For the text-containing cell, return its midpoint in [X, Y] coordinate format. 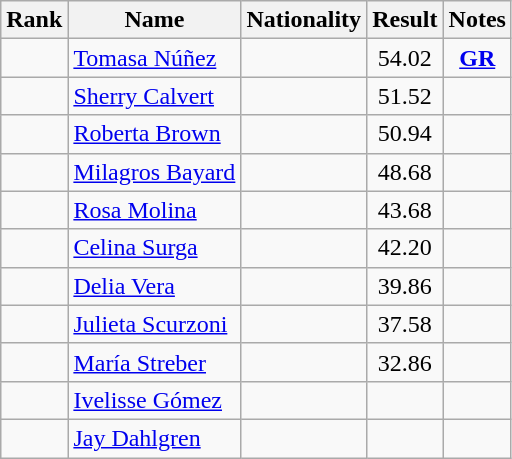
42.20 [405, 248]
Sherry Calvert [154, 96]
Nationality [304, 20]
GR [477, 58]
54.02 [405, 58]
50.94 [405, 134]
Name [154, 20]
Rosa Molina [154, 210]
Ivelisse Gómez [154, 400]
Jay Dahlgren [154, 438]
39.86 [405, 286]
Celina Surga [154, 248]
Delia Vera [154, 286]
37.58 [405, 324]
Rank [34, 20]
Tomasa Núñez [154, 58]
Result [405, 20]
51.52 [405, 96]
Julieta Scurzoni [154, 324]
Milagros Bayard [154, 172]
48.68 [405, 172]
Roberta Brown [154, 134]
María Streber [154, 362]
43.68 [405, 210]
Notes [477, 20]
32.86 [405, 362]
